Return the [x, y] coordinate for the center point of the cell that contains the specified text.  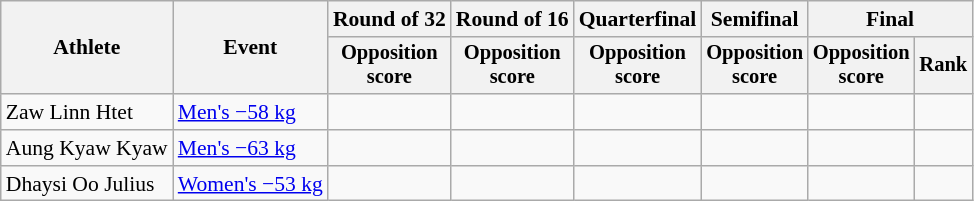
Athlete [87, 48]
Round of 32 [390, 19]
Event [250, 48]
Final [890, 19]
Zaw Linn Htet [87, 112]
Men's −58 kg [250, 112]
Aung Kyaw Kyaw [87, 148]
Men's −63 kg [250, 148]
Semifinal [754, 19]
Round of 16 [512, 19]
Rank [944, 66]
Quarterfinal [638, 19]
